Pinpoint the cell where the given text exists, returning its [X, Y] midpoint coordinate. 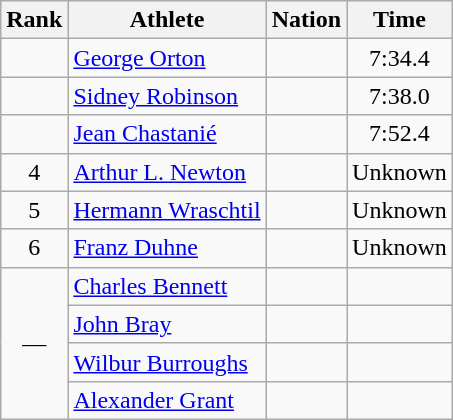
Jean Chastanié [167, 134]
7:34.4 [400, 58]
Franz Duhne [167, 248]
Arthur L. Newton [167, 172]
— [34, 343]
Wilbur Burroughs [167, 362]
5 [34, 210]
George Orton [167, 58]
Sidney Robinson [167, 96]
4 [34, 172]
Athlete [167, 20]
Time [400, 20]
Rank [34, 20]
Hermann Wraschtil [167, 210]
7:38.0 [400, 96]
6 [34, 248]
7:52.4 [400, 134]
Alexander Grant [167, 400]
Nation [306, 20]
John Bray [167, 324]
Charles Bennett [167, 286]
